From the cell containing the given text, extract its center point as [x, y] coordinate. 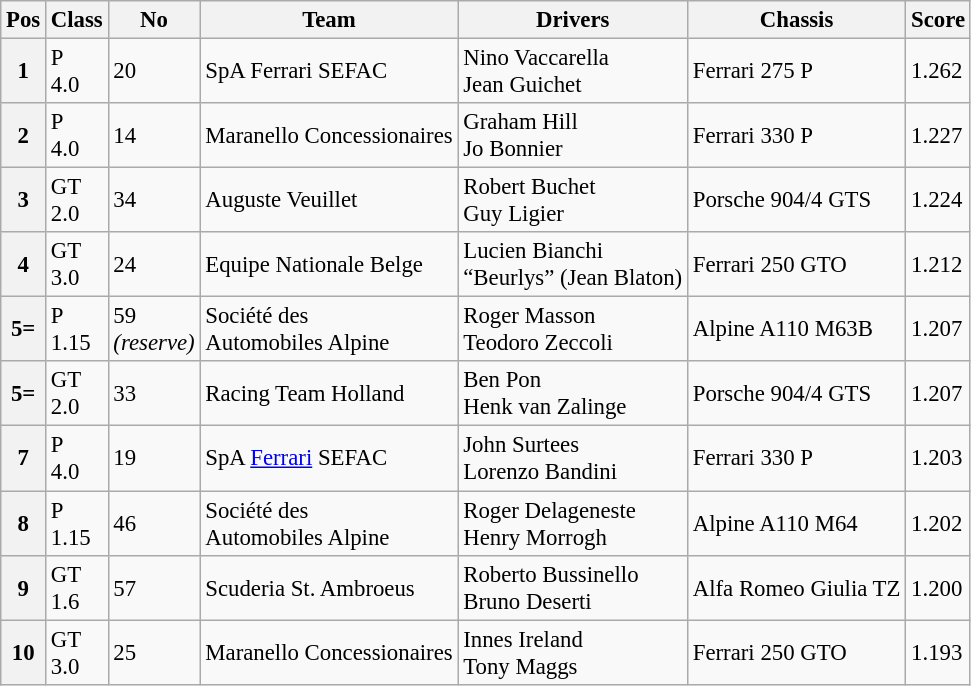
24 [154, 264]
1.203 [938, 458]
Roger Masson Teodoro Zeccoli [572, 330]
1.262 [938, 72]
20 [154, 72]
33 [154, 394]
Roberto Bussinello Bruno Deserti [572, 588]
Racing Team Holland [329, 394]
1.202 [938, 524]
1.212 [938, 264]
Graham Hill Jo Bonnier [572, 136]
Lucien Bianchi “Beurlys” (Jean Blaton) [572, 264]
8 [24, 524]
25 [154, 652]
John Surtees Lorenzo Bandini [572, 458]
Alpine A110 M63B [796, 330]
Class [78, 20]
Equipe Nationale Belge [329, 264]
Chassis [796, 20]
Robert Buchet Guy Ligier [572, 200]
2 [24, 136]
1.227 [938, 136]
Roger Delageneste Henry Morrogh [572, 524]
1.224 [938, 200]
Alpine A110 M64 [796, 524]
1.193 [938, 652]
59(reserve) [154, 330]
10 [24, 652]
1.200 [938, 588]
14 [154, 136]
Auguste Veuillet [329, 200]
Alfa Romeo Giulia TZ [796, 588]
Drivers [572, 20]
1 [24, 72]
Team [329, 20]
No [154, 20]
Scuderia St. Ambroeus [329, 588]
9 [24, 588]
GT1.6 [78, 588]
34 [154, 200]
4 [24, 264]
3 [24, 200]
19 [154, 458]
46 [154, 524]
7 [24, 458]
57 [154, 588]
Innes Ireland Tony Maggs [572, 652]
Score [938, 20]
Ferrari 275 P [796, 72]
Pos [24, 20]
Nino Vaccarella Jean Guichet [572, 72]
Ben Pon Henk van Zalinge [572, 394]
